Capture the cell that displays the provided text and extract its [x, y] central coordinate. 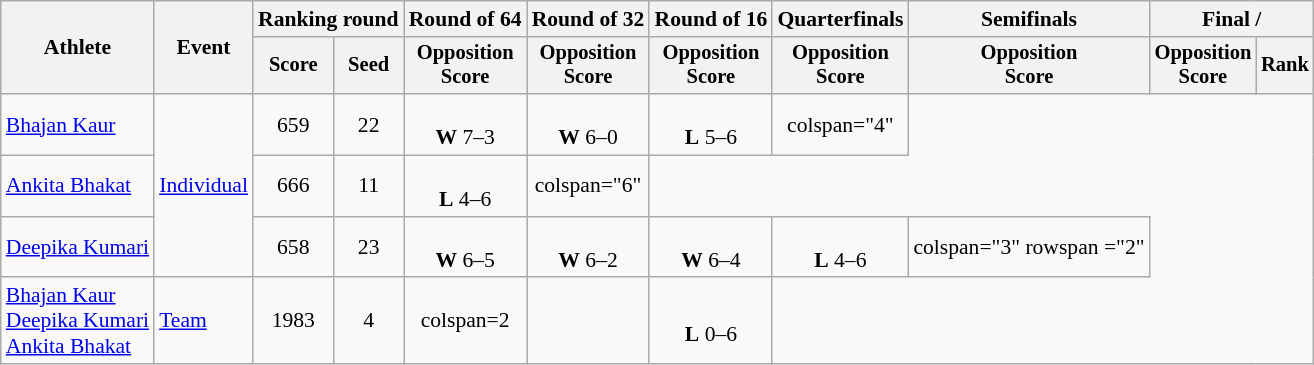
Team [204, 322]
Quarterfinals [840, 19]
W 6–5 [466, 248]
W 6–4 [710, 248]
Event [204, 48]
W 6–0 [588, 124]
4 [369, 322]
Bhajan Kaur [78, 124]
Athlete [78, 48]
11 [369, 186]
666 [294, 186]
colspan="3" rowspan ="2" [1028, 248]
Individual [204, 186]
Round of 16 [710, 19]
W 7–3 [466, 124]
659 [294, 124]
colspan=2 [466, 322]
Ankita Bhakat [78, 186]
L 0–6 [710, 322]
W 6–2 [588, 248]
1983 [294, 322]
Score [294, 66]
L 5–6 [710, 124]
colspan="6" [588, 186]
22 [369, 124]
Ranking round [328, 19]
23 [369, 248]
Semifinals [1028, 19]
Rank [1285, 66]
Round of 64 [466, 19]
Round of 32 [588, 19]
Final / [1232, 19]
658 [294, 248]
Seed [369, 66]
colspan="4" [840, 124]
Deepika Kumari [78, 248]
Bhajan KaurDeepika KumariAnkita Bhakat [78, 322]
